Scan for the cell matching the given text and deliver its [x, y] coordinate at center. 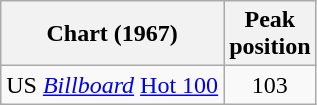
Chart (1967) [112, 34]
103 [270, 85]
US Billboard Hot 100 [112, 85]
Peakposition [270, 34]
